Output the (X, Y) coordinate of the center of the cell containing the given text.  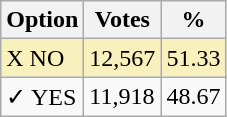
Option (42, 20)
Votes (122, 20)
51.33 (194, 58)
✓ YES (42, 97)
% (194, 20)
12,567 (122, 58)
X NO (42, 58)
11,918 (122, 97)
48.67 (194, 97)
